Detect which cell encompasses the target text, then output its (x, y) center coordinate. 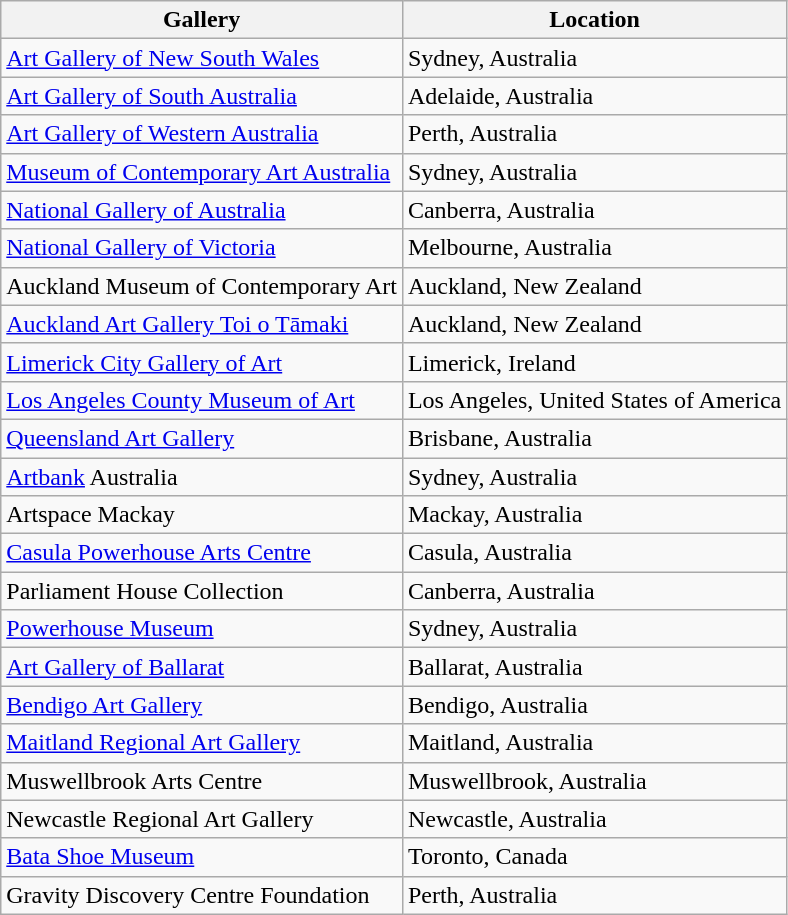
Auckland Art Gallery Toi o Tāmaki (202, 324)
Artbank Australia (202, 477)
Bata Shoe Museum (202, 857)
Bendigo Art Gallery (202, 705)
Newcastle Regional Art Gallery (202, 819)
Powerhouse Museum (202, 629)
Art Gallery of Ballarat (202, 667)
Auckland Museum of Contemporary Art (202, 286)
Los Angeles County Museum of Art (202, 400)
Art Gallery of South Australia (202, 96)
Maitland, Australia (594, 743)
Ballarat, Australia (594, 667)
Art Gallery of New South Wales (202, 58)
Muswellbrook Arts Centre (202, 781)
Casula Powerhouse Arts Centre (202, 553)
Newcastle, Australia (594, 819)
Queensland Art Gallery (202, 438)
Location (594, 20)
Museum of Contemporary Art Australia (202, 172)
Melbourne, Australia (594, 248)
Adelaide, Australia (594, 96)
Bendigo, Australia (594, 705)
Parliament House Collection (202, 591)
Artspace Mackay (202, 515)
Los Angeles, United States of America (594, 400)
Toronto, Canada (594, 857)
Mackay, Australia (594, 515)
Limerick City Gallery of Art (202, 362)
Maitland Regional Art Gallery (202, 743)
Art Gallery of Western Australia (202, 134)
Brisbane, Australia (594, 438)
Gravity Discovery Centre Foundation (202, 895)
Gallery (202, 20)
National Gallery of Australia (202, 210)
Limerick, Ireland (594, 362)
Casula, Australia (594, 553)
National Gallery of Victoria (202, 248)
Muswellbrook, Australia (594, 781)
